Output the (x, y) coordinate of the center of the cell containing the given text.  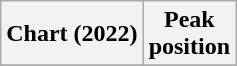
Peakposition (189, 34)
Chart (2022) (72, 34)
